Locate the cell with the specified text and output its [X, Y] center coordinate. 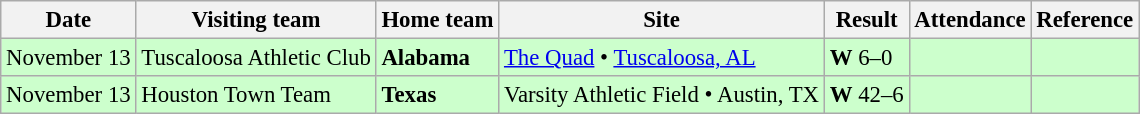
Texas [438, 95]
W 42–6 [866, 95]
Alabama [438, 58]
Reference [1085, 20]
Result [866, 20]
Varsity Athletic Field • Austin, TX [662, 95]
Houston Town Team [256, 95]
W 6–0 [866, 58]
Tuscaloosa Athletic Club [256, 58]
The Quad • Tuscaloosa, AL [662, 58]
Attendance [970, 20]
Visiting team [256, 20]
Date [68, 20]
Site [662, 20]
Home team [438, 20]
